Provide the (X, Y) coordinate of the cell's center where the given text is located.  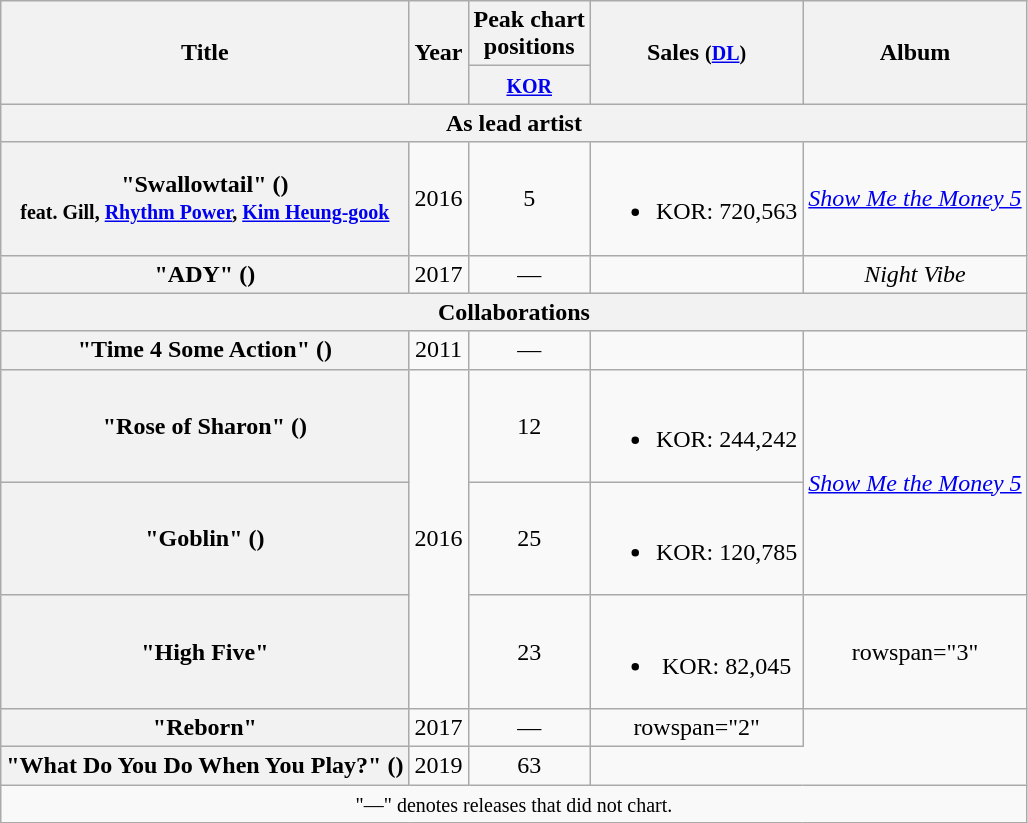
Peak chart positions (529, 34)
Year (438, 52)
63 (529, 765)
KOR: 82,045 (696, 652)
5 (529, 198)
KOR: 244,242 (696, 426)
rowspan="3" (915, 652)
"—" denotes releases that did not chart. (514, 803)
"What Do You Do When You Play?" () (205, 765)
KOR: 120,785 (696, 538)
"Rose of Sharon" () (205, 426)
KOR (529, 85)
Album (915, 52)
25 (529, 538)
2011 (438, 350)
Title (205, 52)
As lead artist (514, 123)
"ADY" () (205, 274)
KOR: 720,563 (696, 198)
"Goblin" () (205, 538)
Sales (DL) (696, 52)
"High Five" (205, 652)
Night Vibe (915, 274)
"Swallowtail" () feat. Gill, Rhythm Power, Kim Heung-gook (205, 198)
2019 (438, 765)
23 (529, 652)
"Time 4 Some Action" () (205, 350)
"Reborn" (205, 727)
rowspan="2" (696, 727)
12 (529, 426)
Collaborations (514, 312)
